Detect which cell encompasses the target text, then output its (X, Y) center coordinate. 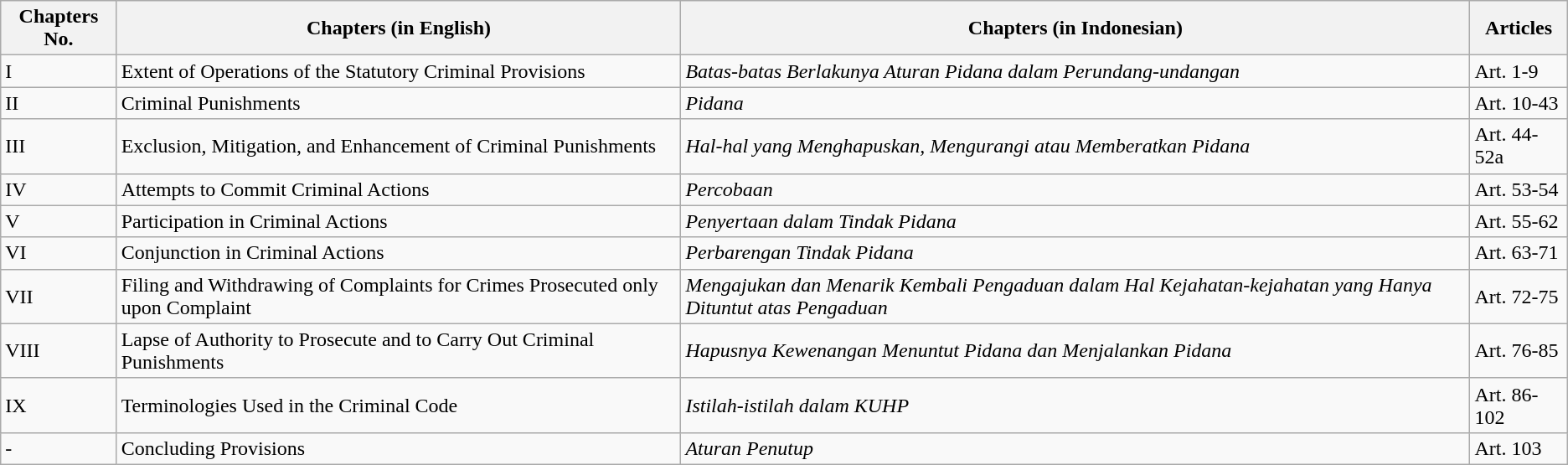
II (59, 103)
IX (59, 406)
Art. 76-85 (1519, 350)
V (59, 221)
IV (59, 189)
Art. 103 (1519, 448)
Batas-batas Berlakunya Aturan Pidana dalam Perundang-undangan (1075, 71)
Art. 44-52a (1519, 146)
Participation in Criminal Actions (399, 221)
Mengajukan dan Menarik Kembali Pengaduan dalam Hal Kejahatan-kejahatan yang Hanya Dituntut atas Pengaduan (1075, 297)
Attempts to Commit Criminal Actions (399, 189)
Art. 53-54 (1519, 189)
Art. 63-71 (1519, 253)
Exclusion, Mitigation, and Enhancement of Criminal Punishments (399, 146)
Terminologies Used in the Criminal Code (399, 406)
Criminal Punishments (399, 103)
I (59, 71)
Perbarengan Tindak Pidana (1075, 253)
Chapters (in Indonesian) (1075, 28)
VI (59, 253)
Filing and Withdrawing of Complaints for Crimes Prosecuted only upon Complaint (399, 297)
Concluding Provisions (399, 448)
Hal-hal yang Menghapuskan, Mengurangi atau Memberatkan Pidana (1075, 146)
Penyertaan dalam Tindak Pidana (1075, 221)
Chapters (in English) (399, 28)
VII (59, 297)
Hapusnya Kewenangan Menuntut Pidana dan Menjalankan Pidana (1075, 350)
Lapse of Authority to Prosecute and to Carry Out Criminal Punishments (399, 350)
Pidana (1075, 103)
Extent of Operations of the Statutory Criminal Provisions (399, 71)
Art. 86-102 (1519, 406)
III (59, 146)
Conjunction in Criminal Actions (399, 253)
Articles (1519, 28)
Art. 10-43 (1519, 103)
Chapters No. (59, 28)
Istilah-istilah dalam KUHP (1075, 406)
Aturan Penutup (1075, 448)
Art. 55-62 (1519, 221)
VIII (59, 350)
- (59, 448)
Art. 1-9 (1519, 71)
Percobaan (1075, 189)
Art. 72-75 (1519, 297)
